For the text-containing cell, return its midpoint in [X, Y] coordinate format. 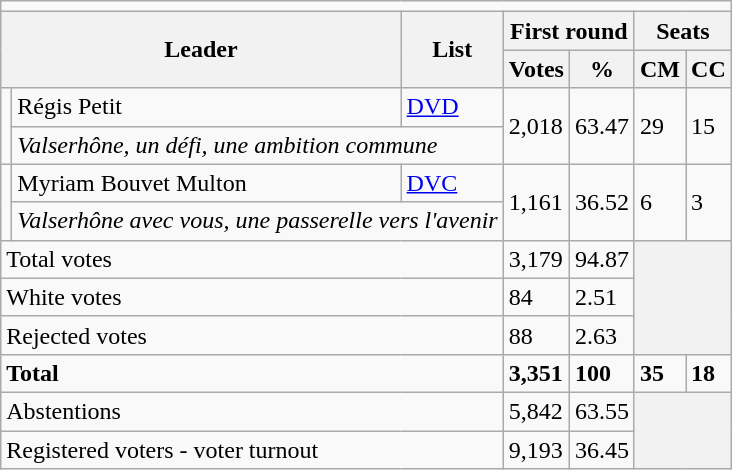
6 [660, 202]
Valserhône avec vous, une passerelle vers l'avenir [258, 221]
Votes [536, 69]
Myriam Bouvet Multon [206, 183]
35 [660, 373]
94.87 [602, 259]
63.55 [602, 411]
% [602, 69]
Abstentions [252, 411]
1,161 [536, 202]
CC [709, 69]
Total [252, 373]
First round [568, 31]
DVC [452, 183]
2.51 [602, 297]
Seats [682, 31]
84 [536, 297]
2.63 [602, 335]
63.47 [602, 126]
Leader [201, 50]
9,193 [536, 449]
DVD [452, 107]
List [452, 50]
3,179 [536, 259]
15 [709, 126]
Régis Petit [206, 107]
Registered voters - voter turnout [252, 449]
CM [660, 69]
29 [660, 126]
36.52 [602, 202]
88 [536, 335]
3,351 [536, 373]
100 [602, 373]
5,842 [536, 411]
18 [709, 373]
White votes [252, 297]
Valserhône, un défi, une ambition commune [258, 145]
2,018 [536, 126]
Total votes [252, 259]
3 [709, 202]
Rejected votes [252, 335]
36.45 [602, 449]
